Detect which cell encompasses the target text, then output its (x, y) center coordinate. 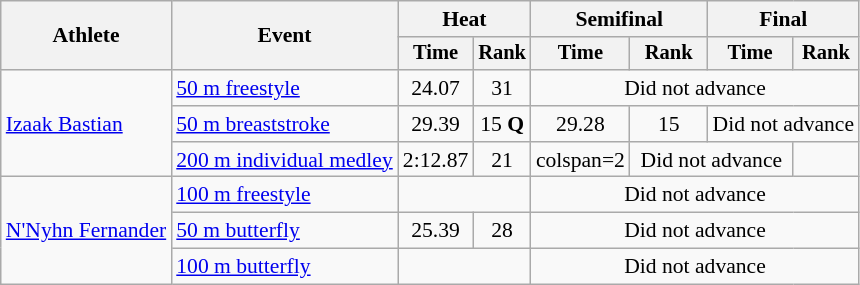
29.28 (580, 124)
Athlete (86, 36)
100 m butterfly (284, 267)
N'Nyhn Fernander (86, 230)
colspan=2 (580, 160)
50 m freestyle (284, 88)
50 m butterfly (284, 231)
28 (502, 231)
24.07 (436, 88)
Heat (464, 19)
2:12.87 (436, 160)
Izaak Bastian (86, 124)
15 (669, 124)
31 (502, 88)
21 (502, 160)
25.39 (436, 231)
15 Q (502, 124)
50 m breaststroke (284, 124)
29.39 (436, 124)
100 m freestyle (284, 195)
Final (784, 19)
Semifinal (620, 19)
Event (284, 36)
200 m individual medley (284, 160)
